Return the (X, Y) coordinate for the center point of the cell that contains the specified text.  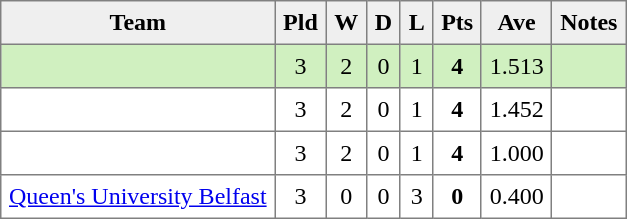
Ave (516, 23)
0.400 (516, 197)
L (416, 23)
Team (138, 23)
Pld (300, 23)
1.452 (516, 110)
1.000 (516, 153)
W (346, 23)
Notes (589, 23)
Queen's University Belfast (138, 197)
D (384, 23)
Pts (457, 23)
1.513 (516, 66)
